Capture the cell that displays the provided text and extract its [X, Y] central coordinate. 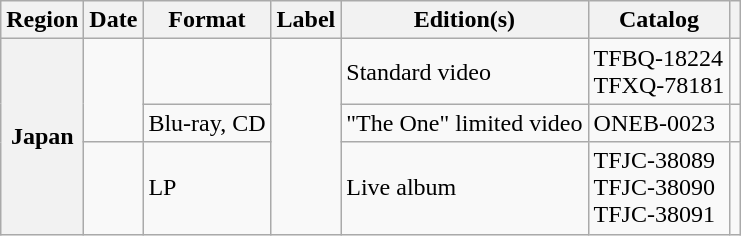
TFJC-38089TFJC-38090TFJC-38091 [659, 188]
Edition(s) [464, 20]
Date [114, 20]
TFBQ-18224TFXQ-78181 [659, 72]
Catalog [659, 20]
Live album [464, 188]
Blu-ray, CD [207, 123]
Format [207, 20]
Standard video [464, 72]
ONEB-0023 [659, 123]
"The One" limited video [464, 123]
Label [306, 20]
Japan [42, 136]
LP [207, 188]
Region [42, 20]
